Extract the (X, Y) coordinate from the center of the cell holding the provided text.  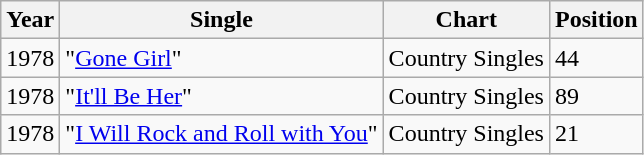
"It'll Be Her" (222, 96)
89 (596, 96)
Position (596, 20)
"Gone Girl" (222, 58)
"I Will Rock and Roll with You" (222, 134)
Chart (466, 20)
44 (596, 58)
Year (30, 20)
21 (596, 134)
Single (222, 20)
